Scan for the cell matching the given text and deliver its (X, Y) coordinate at center. 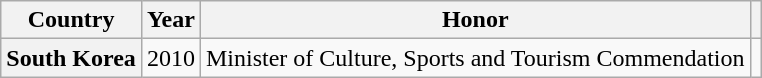
Year (170, 20)
2010 (170, 58)
Minister of Culture, Sports and Tourism Commendation (475, 58)
Honor (475, 20)
South Korea (72, 58)
Country (72, 20)
